Return [X, Y] of the center of cell containing provided text 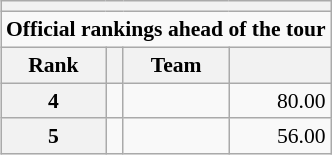
Team [176, 65]
4 [54, 101]
Rank [54, 65]
56.00 [280, 136]
80.00 [280, 101]
Official rankings ahead of the tour [166, 29]
5 [54, 136]
